Identify which cell holds the provided text, then report its [x, y] central coordinate. 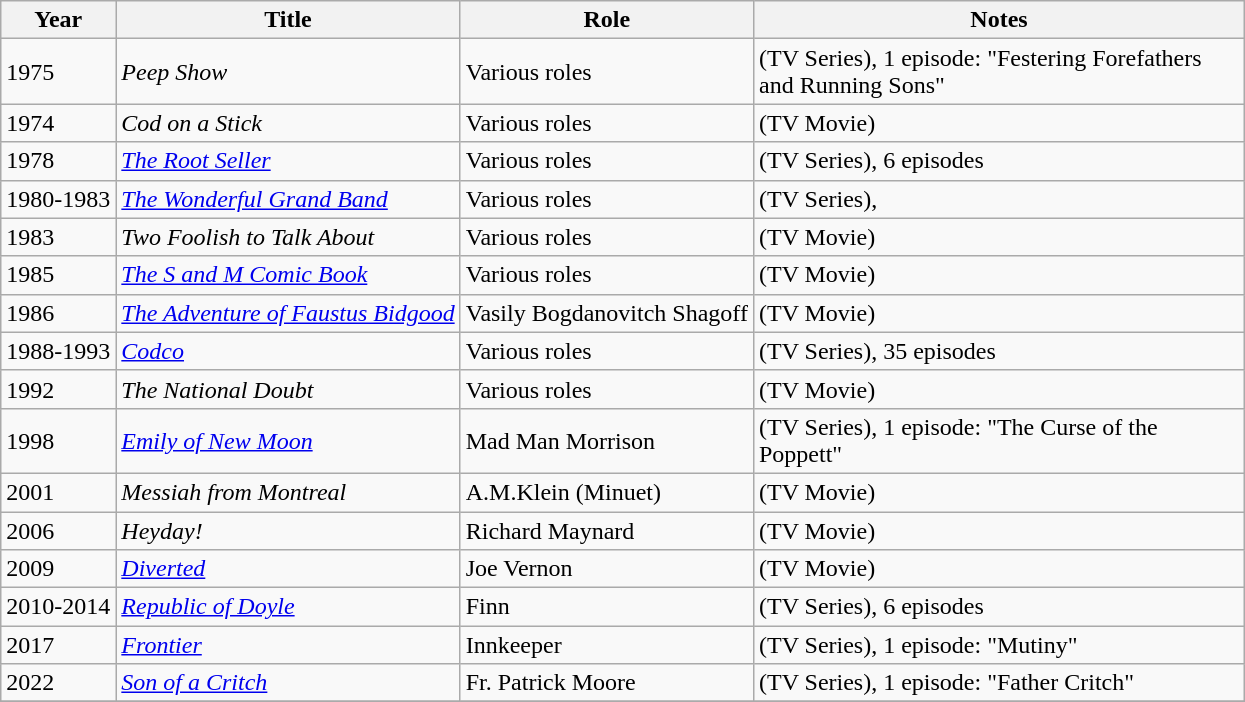
(TV Series), 35 episodes [998, 351]
A.M.Klein (Minuet) [606, 492]
Two Foolish to Talk About [288, 237]
1978 [58, 161]
Son of a Critch [288, 683]
Notes [998, 20]
1975 [58, 72]
Innkeeper [606, 645]
Finn [606, 607]
(TV Series), 1 episode: "Mutiny" [998, 645]
2010-2014 [58, 607]
(TV Series), 1 episode: "Father Critch" [998, 683]
The Wonderful Grand Band [288, 199]
The National Doubt [288, 389]
Role [606, 20]
2001 [58, 492]
Messiah from Montreal [288, 492]
1986 [58, 313]
2006 [58, 531]
Frontier [288, 645]
Mad Man Morrison [606, 440]
1974 [58, 123]
Fr. Patrick Moore [606, 683]
(TV Series), [998, 199]
Joe Vernon [606, 569]
1998 [58, 440]
(TV Series), 1 episode: "The Curse of the Poppett" [998, 440]
2009 [58, 569]
Title [288, 20]
1980-1983 [58, 199]
2017 [58, 645]
(TV Series), 1 episode: "Festering Forefathers and Running Sons" [998, 72]
1988-1993 [58, 351]
Diverted [288, 569]
Codco [288, 351]
The Root Seller [288, 161]
Heyday! [288, 531]
Richard Maynard [606, 531]
2022 [58, 683]
1992 [58, 389]
Year [58, 20]
Emily of New Moon [288, 440]
The S and M Comic Book [288, 275]
Cod on a Stick [288, 123]
Peep Show [288, 72]
1983 [58, 237]
Republic of Doyle [288, 607]
1985 [58, 275]
The Adventure of Faustus Bidgood [288, 313]
Vasily Bogdanovitch Shagoff [606, 313]
